Extract the [X, Y] coordinate from the center of the cell holding the provided text.  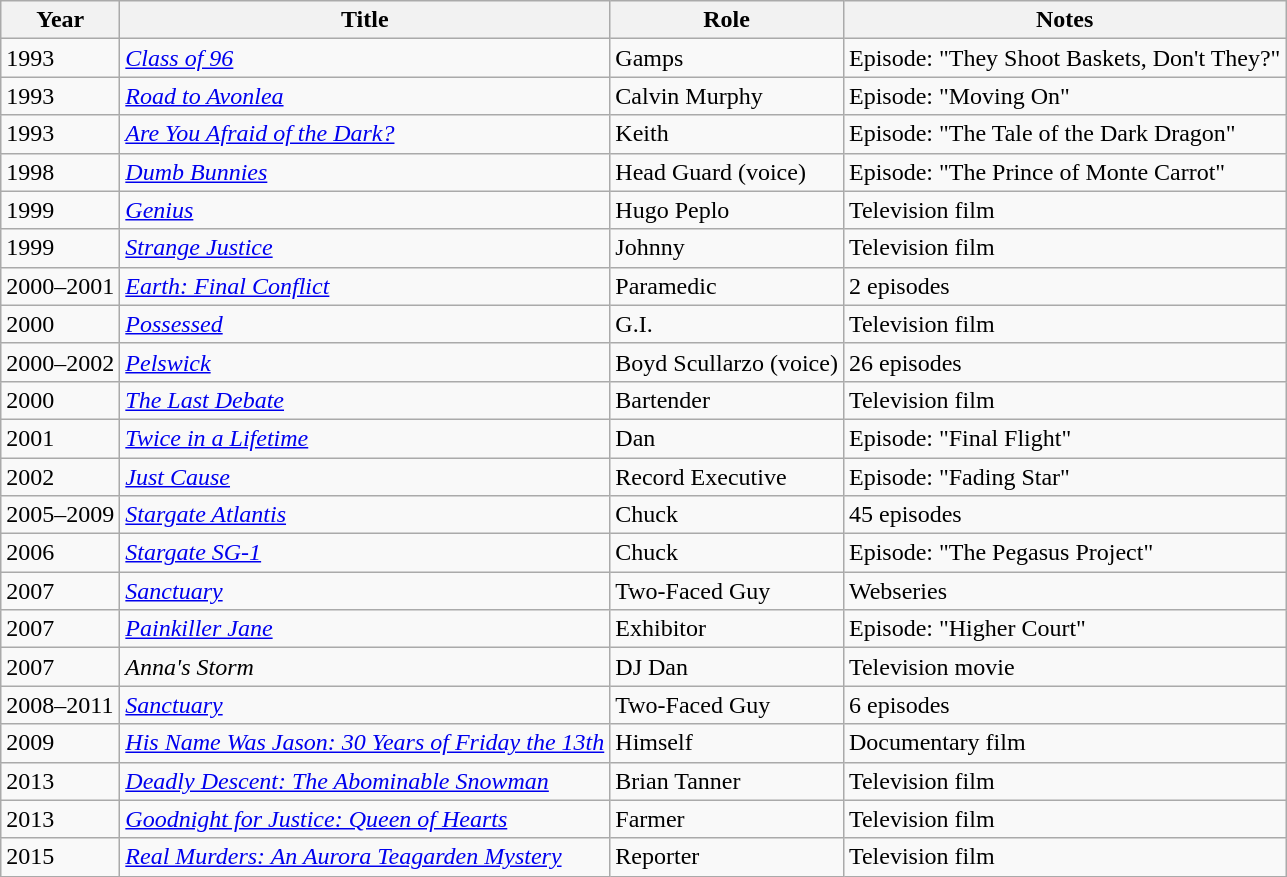
Exhibitor [727, 629]
Head Guard (voice) [727, 172]
Genius [365, 210]
Himself [727, 743]
2015 [60, 857]
Calvin Murphy [727, 96]
Dumb Bunnies [365, 172]
Road to Avonlea [365, 96]
Episode: "Final Flight" [1064, 438]
G.I. [727, 324]
DJ Dan [727, 667]
2000–2001 [60, 286]
Notes [1064, 20]
Documentary film [1064, 743]
Class of 96 [365, 58]
Episode: "They Shoot Baskets, Don't They?" [1064, 58]
Strange Justice [365, 248]
2006 [60, 553]
Year [60, 20]
Stargate Atlantis [365, 515]
2008–2011 [60, 705]
Episode: "Moving On" [1064, 96]
Goodnight for Justice: Queen of Hearts [365, 819]
26 episodes [1064, 362]
Stargate SG-1 [365, 553]
2001 [60, 438]
2009 [60, 743]
Gamps [727, 58]
Pelswick [365, 362]
Episode: "The Pegasus Project" [1064, 553]
Episode: "The Tale of the Dark Dragon" [1064, 134]
Title [365, 20]
Deadly Descent: The Abominable Snowman [365, 781]
Real Murders: An Aurora Teagarden Mystery [365, 857]
Painkiller Jane [365, 629]
Webseries [1064, 591]
Twice in a Lifetime [365, 438]
Are You Afraid of the Dark? [365, 134]
2002 [60, 477]
2005–2009 [60, 515]
45 episodes [1064, 515]
Episode: "Higher Court" [1064, 629]
Anna's Storm [365, 667]
The Last Debate [365, 400]
Dan [727, 438]
6 episodes [1064, 705]
Keith [727, 134]
1998 [60, 172]
2000–2002 [60, 362]
Johnny [727, 248]
Television movie [1064, 667]
2 episodes [1064, 286]
Paramedic [727, 286]
Brian Tanner [727, 781]
Hugo Peplo [727, 210]
His Name Was Jason: 30 Years of Friday the 13th [365, 743]
Just Cause [365, 477]
Boyd Scullarzo (voice) [727, 362]
Role [727, 20]
Reporter [727, 857]
Farmer [727, 819]
Bartender [727, 400]
Episode: "Fading Star" [1064, 477]
Possessed [365, 324]
Episode: "The Prince of Monte Carrot" [1064, 172]
Record Executive [727, 477]
Earth: Final Conflict [365, 286]
